Capture the cell that displays the provided text and extract its [x, y] central coordinate. 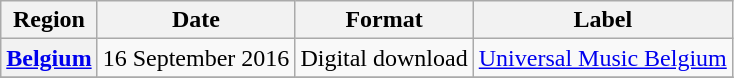
Label [602, 20]
Universal Music Belgium [602, 58]
Date [196, 20]
Digital download [384, 58]
Belgium [49, 58]
Format [384, 20]
16 September 2016 [196, 58]
Region [49, 20]
